For the text-containing cell, return its midpoint in (X, Y) coordinate format. 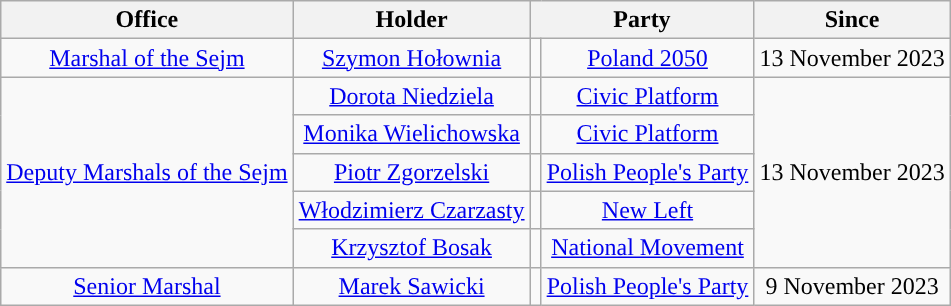
New Left (648, 210)
Poland 2050 (648, 58)
9 November 2023 (852, 286)
Dorota Niedziela (412, 96)
Szymon Hołownia (412, 58)
Marshal of the Sejm (147, 58)
Party (642, 20)
Senior Marshal (147, 286)
Deputy Marshals of the Sejm (147, 172)
Krzysztof Bosak (412, 248)
Piotr Zgorzelski (412, 172)
Monika Wielichowska (412, 134)
Holder (412, 20)
Włodzimierz Czarzasty (412, 210)
Since (852, 20)
Marek Sawicki (412, 286)
Office (147, 20)
National Movement (648, 248)
